For the text-containing cell, return its midpoint in [x, y] coordinate format. 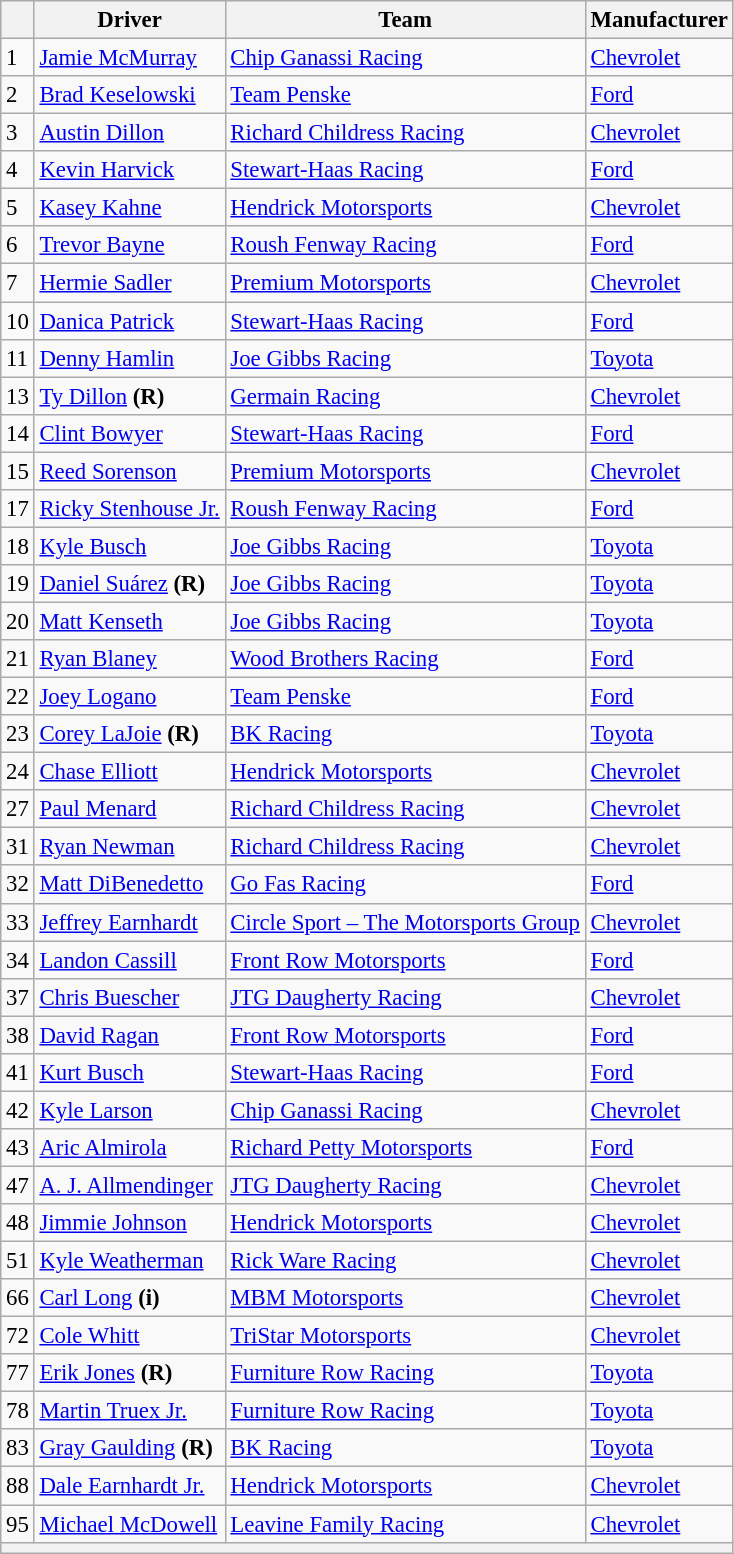
38 [18, 1035]
Hermie Sadler [130, 283]
Clint Bowyer [130, 433]
43 [18, 1148]
66 [18, 1298]
33 [18, 922]
Chase Elliott [130, 772]
Dale Earnhardt Jr. [130, 1486]
Manufacturer [659, 20]
Wood Brothers Racing [405, 659]
37 [18, 997]
41 [18, 1073]
Matt DiBenedetto [130, 885]
Circle Sport – The Motorsports Group [405, 922]
A. J. Allmendinger [130, 1185]
Cole Whitt [130, 1336]
Ty Dillon (R) [130, 396]
Ricky Stenhouse Jr. [130, 509]
72 [18, 1336]
31 [18, 847]
27 [18, 809]
Jeffrey Earnhardt [130, 922]
21 [18, 659]
Martin Truex Jr. [130, 1411]
Driver [130, 20]
7 [18, 283]
10 [18, 321]
Go Fas Racing [405, 885]
Richard Petty Motorsports [405, 1148]
47 [18, 1185]
Denny Hamlin [130, 358]
Leavine Family Racing [405, 1524]
51 [18, 1261]
Reed Sorenson [130, 471]
78 [18, 1411]
TriStar Motorsports [405, 1336]
Kyle Weatherman [130, 1261]
5 [18, 208]
22 [18, 697]
Corey LaJoie (R) [130, 734]
David Ragan [130, 1035]
Carl Long (i) [130, 1298]
Team [405, 20]
Michael McDowell [130, 1524]
Trevor Bayne [130, 245]
4 [18, 170]
Brad Keselowski [130, 95]
Gray Gaulding (R) [130, 1449]
95 [18, 1524]
17 [18, 509]
MBM Motorsports [405, 1298]
Danica Patrick [130, 321]
42 [18, 1110]
Kyle Busch [130, 546]
1 [18, 58]
15 [18, 471]
20 [18, 621]
Kurt Busch [130, 1073]
Jamie McMurray [130, 58]
Austin Dillon [130, 133]
Ryan Blaney [130, 659]
Kevin Harvick [130, 170]
Matt Kenseth [130, 621]
Paul Menard [130, 809]
Kyle Larson [130, 1110]
Jimmie Johnson [130, 1223]
18 [18, 546]
83 [18, 1449]
Kasey Kahne [130, 208]
Landon Cassill [130, 960]
88 [18, 1486]
Joey Logano [130, 697]
48 [18, 1223]
6 [18, 245]
24 [18, 772]
Daniel Suárez (R) [130, 584]
Germain Racing [405, 396]
Chris Buescher [130, 997]
32 [18, 885]
Erik Jones (R) [130, 1373]
23 [18, 734]
13 [18, 396]
19 [18, 584]
Ryan Newman [130, 847]
Aric Almirola [130, 1148]
77 [18, 1373]
3 [18, 133]
11 [18, 358]
14 [18, 433]
2 [18, 95]
34 [18, 960]
Rick Ware Racing [405, 1261]
